Pinpoint the cell where the given text exists, returning its [X, Y] midpoint coordinate. 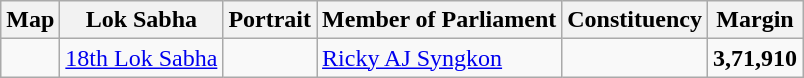
Portrait [270, 20]
18th Lok Sabha [142, 58]
3,71,910 [754, 58]
Constituency [635, 20]
Margin [754, 20]
Member of Parliament [440, 20]
Lok Sabha [142, 20]
Ricky AJ Syngkon [440, 58]
Map [30, 20]
